Detect which cell encompasses the target text, then output its (x, y) center coordinate. 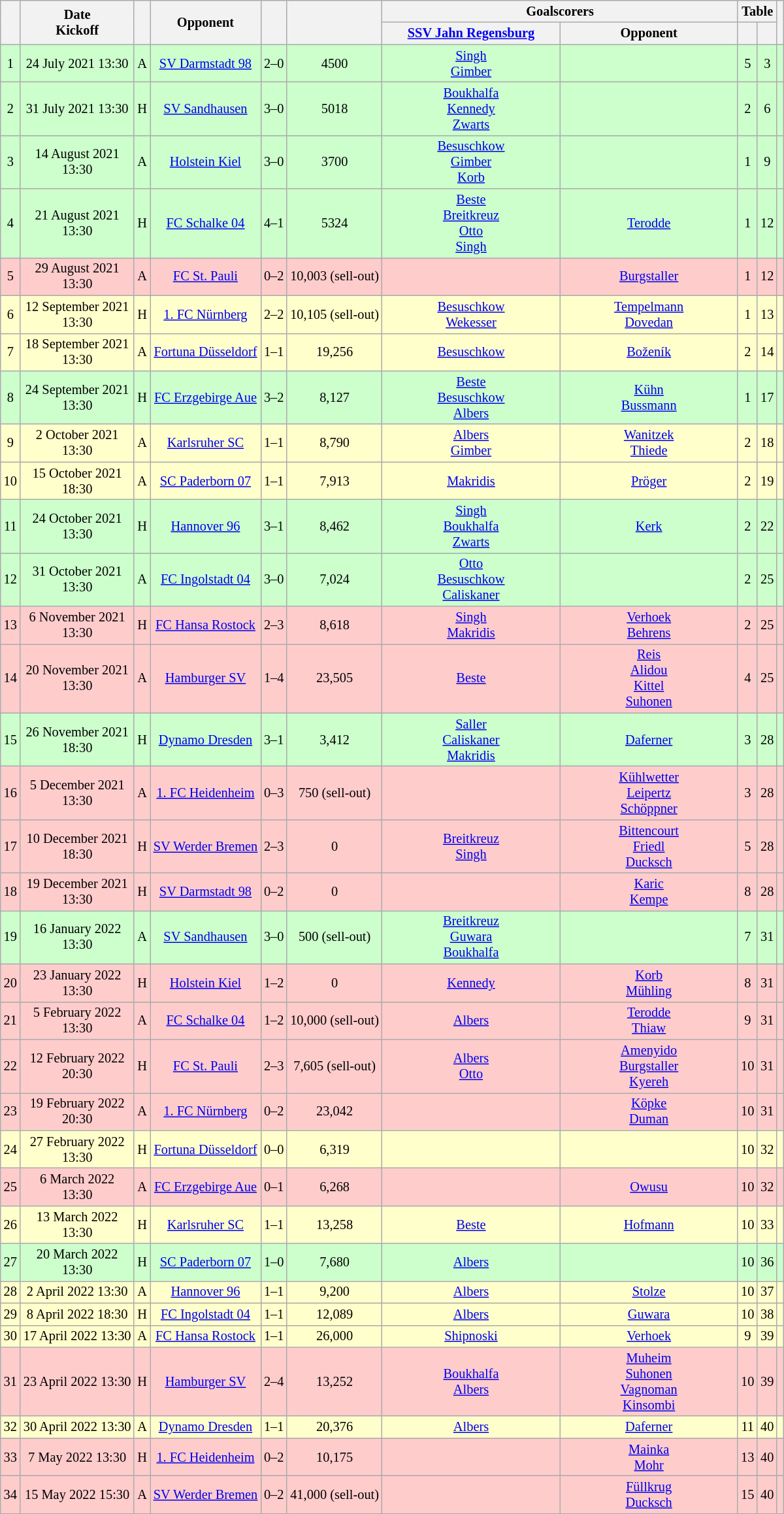
24 July 2021 13:30 (77, 63)
3,412 (335, 740)
10,003 (sell-out) (335, 276)
19,256 (335, 352)
Otto Besuschkow Caliskaner (471, 580)
Kennedy (471, 983)
8,618 (335, 625)
17 April 2022 13:30 (77, 1336)
15 October 2021 18:30 (77, 481)
3700 (335, 162)
5324 (335, 223)
13,252 (335, 1381)
Verhoek (649, 1336)
500 (sell-out) (335, 937)
Wanitzek Thiede (649, 443)
30 (10, 1336)
Mainka Mohr (649, 1457)
SSV Jahn Regensburg (471, 33)
15 May 2022 15:30 (77, 1494)
Kühn Bussmann (649, 397)
Karic Kempe (649, 892)
Albers Gimber (471, 443)
16 (10, 793)
Kühlwetter Leipertz Schöppner (649, 793)
7,605 (sell-out) (335, 1066)
8 April 2022 18:30 (77, 1314)
30 April 2022 13:30 (77, 1427)
Muheim Suhonen Vagnoman Kinsombi (649, 1381)
23 (10, 1111)
7,680 (335, 1262)
3–2 (274, 397)
36 (767, 1262)
Füllkrug Ducksch (649, 1494)
29 (10, 1314)
Singh Gimber (471, 63)
Köpke Duman (649, 1111)
20 November 2021 13:30 (77, 678)
38 (767, 1314)
5 December 2021 13:30 (77, 793)
Beste Besuschkow Albers (471, 397)
7,024 (335, 580)
6,268 (335, 1187)
21 August 2021 13:30 (77, 223)
1–0 (274, 1262)
Hofmann (649, 1225)
Beste Breitkreuz Otto Singh (471, 223)
Stolze (649, 1292)
23 April 2022 13:30 (77, 1381)
Amenyido Burgstaller Kyereh (649, 1066)
34 (10, 1494)
2 April 2022 13:30 (77, 1292)
6 March 2022 13:30 (77, 1187)
31 July 2021 13:30 (77, 108)
24 October 2021 13:30 (77, 526)
0–0 (274, 1149)
Albers Otto (471, 1066)
12 September 2021 13:30 (77, 314)
26 November 2021 18:30 (77, 740)
12,089 (335, 1314)
Pröger (649, 481)
Besuschkow Gimber Korb (471, 162)
2 October 2021 13:30 (77, 443)
Terodde (649, 223)
24 (10, 1149)
2–2 (274, 314)
1–4 (274, 678)
Terodde Thiaw (649, 1021)
8,790 (335, 443)
Bittencourt Friedl Ducksch (649, 846)
26,000 (335, 1336)
0–3 (274, 793)
20 (10, 983)
31 October 2021 13:30 (77, 580)
41,000 (sell-out) (335, 1494)
12 February 2022 20:30 (77, 1066)
23 January 2022 13:30 (77, 983)
14 August 2021 13:30 (77, 162)
Korb Mühling (649, 983)
7,913 (335, 481)
Boukhalfa Kennedy Zwarts (471, 108)
Table (757, 11)
Owusu (649, 1187)
Saller Caliskaner Makridis (471, 740)
13 March 2022 13:30 (77, 1225)
16 January 2022 13:30 (77, 937)
2–0 (274, 63)
DateKickoff (77, 22)
27 (10, 1262)
Tempelmann Dovedan (649, 314)
4–1 (274, 223)
Singh Makridis (471, 625)
Goalscorers (560, 11)
19 February 2022 20:30 (77, 1111)
Breitkreuz Guwara Boukhalfa (471, 937)
29 August 2021 13:30 (77, 276)
Boukhalfa Albers (471, 1381)
10 December 2021 18:30 (77, 846)
Guwara (649, 1314)
6 November 2021 13:30 (77, 625)
0–1 (274, 1187)
Boženík (649, 352)
37 (767, 1292)
5018 (335, 108)
19 December 2021 13:30 (77, 892)
Besuschkow (471, 352)
26 (10, 1225)
10,175 (335, 1457)
18 September 2021 13:30 (77, 352)
10,000 (sell-out) (335, 1021)
9,200 (335, 1292)
8,127 (335, 397)
23,505 (335, 678)
2–4 (274, 1381)
27 February 2022 13:30 (77, 1149)
7 May 2022 13:30 (77, 1457)
6,319 (335, 1149)
21 (10, 1021)
13,258 (335, 1225)
24 September 2021 13:30 (77, 397)
20,376 (335, 1427)
Breitkreuz Singh (471, 846)
10,105 (sell-out) (335, 314)
Burgstaller (649, 276)
8,462 (335, 526)
20 March 2022 13:30 (77, 1262)
4500 (335, 63)
5 February 2022 13:30 (77, 1021)
23,042 (335, 1111)
750 (sell-out) (335, 793)
Verhoek Behrens (649, 625)
Kerk (649, 526)
Reis Alidou Kittel Suhonen (649, 678)
Singh Boukhalfa Zwarts (471, 526)
Besuschkow Wekesser (471, 314)
Shipnoski (471, 1336)
Makridis (471, 481)
